Identify which cell holds the provided text, then report its (X, Y) central coordinate. 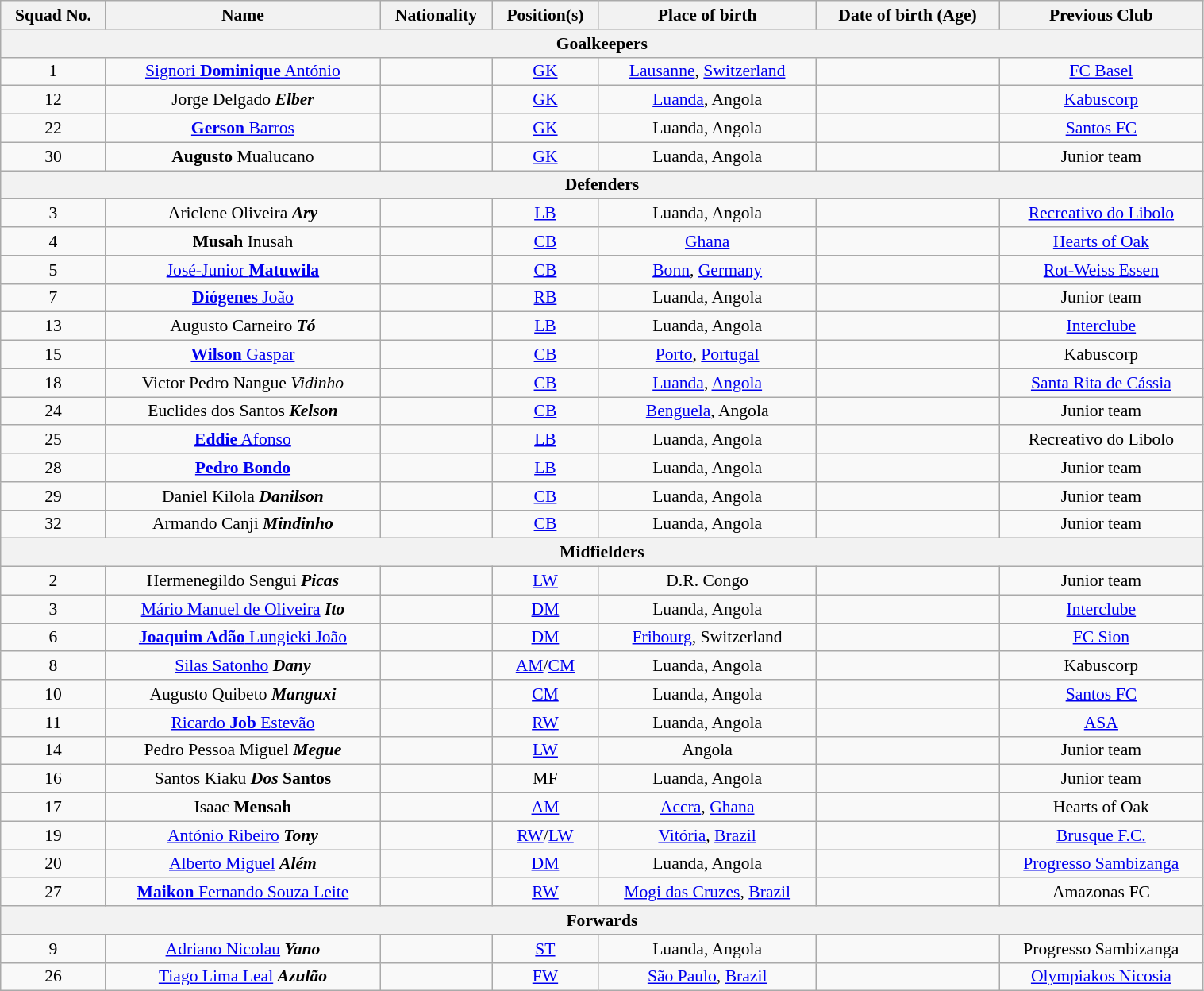
16 (53, 779)
Armando Canji Mindinho (243, 524)
Pedro Pessoa Miguel Megue (243, 750)
Diógenes João (243, 298)
6 (53, 638)
AM (545, 808)
11 (53, 723)
18 (53, 383)
10 (53, 694)
Ariclene Oliveira Ary (243, 214)
30 (53, 156)
14 (53, 750)
Tiago Lima Leal Azulão (243, 977)
Date of birth (Age) (907, 15)
RB (545, 298)
Olympiakos Nicosia (1102, 977)
22 (53, 129)
FW (545, 977)
Augusto Quibeto Manguxi (243, 694)
Benguela, Angola (707, 411)
Previous Club (1102, 15)
2 (53, 581)
4 (53, 241)
17 (53, 808)
Jorge Delgado Elber (243, 100)
Ricardo Job Estevão (243, 723)
1 (53, 71)
12 (53, 100)
Squad No. (53, 15)
Augusto Carneiro Tó (243, 326)
Maikon Fernando Souza Leite (243, 893)
António Ribeiro Tony (243, 835)
Accra, Ghana (707, 808)
Hermenegildo Sengui Picas (243, 581)
19 (53, 835)
São Paulo, Brazil (707, 977)
9 (53, 949)
Goalkeepers (602, 44)
D.R. Congo (707, 581)
Lausanne, Switzerland (707, 71)
Fribourg, Switzerland (707, 638)
Pedro Bondo (243, 468)
Midfielders (602, 553)
Mogi das Cruzes, Brazil (707, 893)
FC Basel (1102, 71)
Amazonas FC (1102, 893)
Position(s) (545, 15)
Rot-Weiss Essen (1102, 270)
MF (545, 779)
Wilson Gaspar (243, 355)
RW/LW (545, 835)
FC Sion (1102, 638)
Ghana (707, 241)
28 (53, 468)
Forwards (602, 920)
Silas Satonho Dany (243, 666)
Signori Dominique António (243, 71)
Eddie Afonso (243, 440)
20 (53, 864)
27 (53, 893)
Santos Kiaku Dos Santos (243, 779)
Nationality (437, 15)
Musah Inusah (243, 241)
ASA (1102, 723)
Porto, Portugal (707, 355)
Place of birth (707, 15)
ST (545, 949)
Joaquim Adão Lungieki João (243, 638)
Angola (707, 750)
Brusque F.C. (1102, 835)
8 (53, 666)
Vitória, Brazil (707, 835)
Mário Manuel de Oliveira Ito (243, 609)
Name (243, 15)
24 (53, 411)
Augusto Mualucano (243, 156)
32 (53, 524)
Daniel Kilola Danilson (243, 496)
Gerson Barros (243, 129)
Victor Pedro Nangue Vidinho (243, 383)
Santa Rita de Cássia (1102, 383)
José-Junior Matuwila (243, 270)
Adriano Nicolau Yano (243, 949)
15 (53, 355)
CM (545, 694)
26 (53, 977)
Isaac Mensah (243, 808)
7 (53, 298)
29 (53, 496)
Bonn, Germany (707, 270)
Defenders (602, 185)
5 (53, 270)
13 (53, 326)
Alberto Miguel Além (243, 864)
AM/CM (545, 666)
Euclides dos Santos Kelson (243, 411)
25 (53, 440)
